Return the [x, y] coordinate for the center point of the cell that contains the specified text.  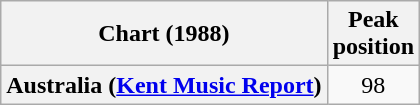
Australia (Kent Music Report) [164, 85]
Chart (1988) [164, 34]
98 [373, 85]
Peakposition [373, 34]
